Detect which cell encompasses the target text, then output its [x, y] center coordinate. 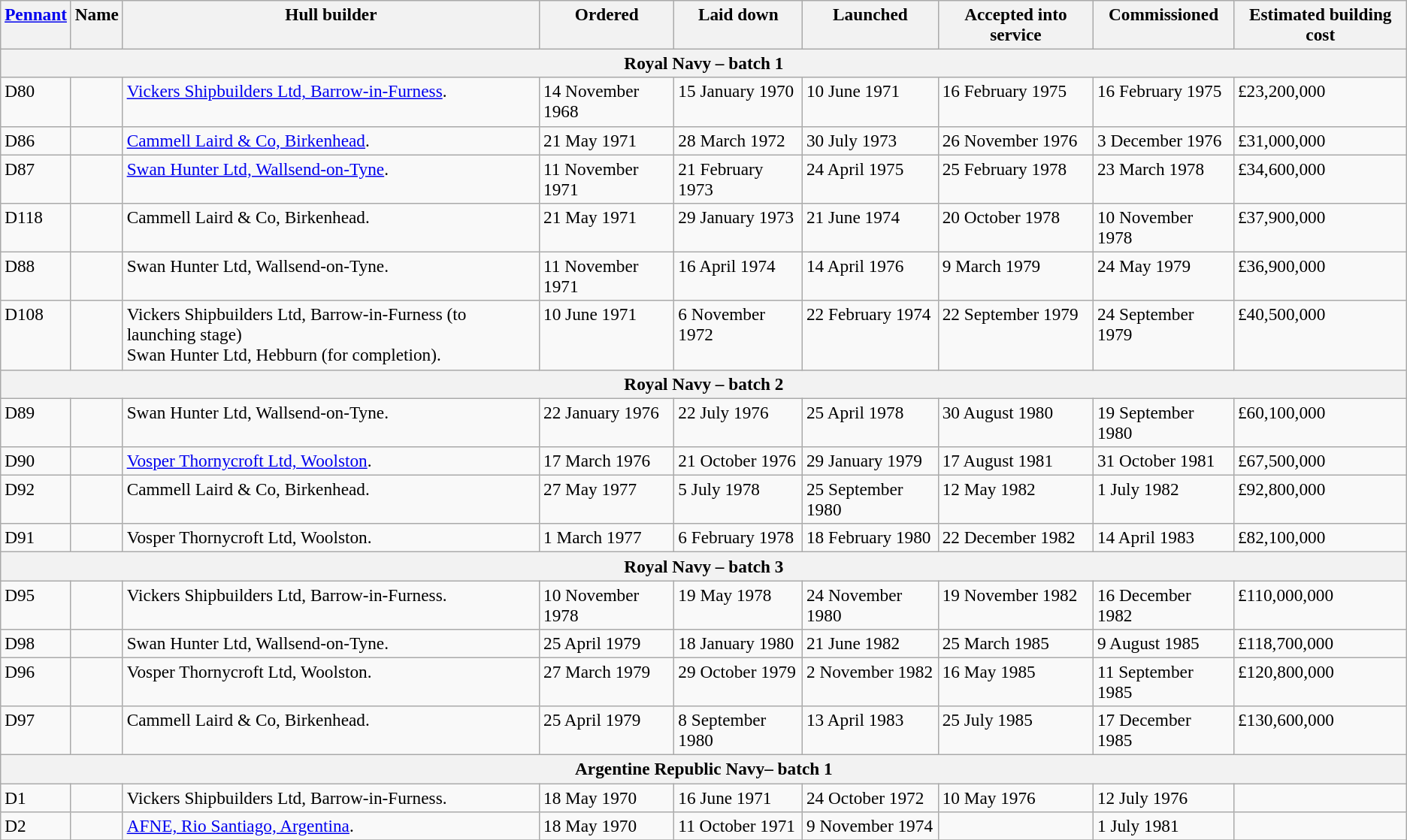
£34,600,000 [1321, 179]
16 May 1985 [1015, 682]
1 July 1982 [1163, 499]
D88 [36, 276]
Commissioned [1163, 24]
D95 [36, 604]
2 November 1982 [870, 682]
30 July 1973 [870, 141]
21 June 1974 [870, 227]
Accepted into service [1015, 24]
Royal Navy – batch 2 [703, 384]
26 November 1976 [1015, 141]
8 September 1980 [738, 730]
12 July 1976 [1163, 797]
21 February 1973 [738, 179]
18 February 1980 [870, 538]
D89 [36, 422]
14 November 1968 [607, 102]
16 June 1971 [738, 797]
25 September 1980 [870, 499]
13 April 1983 [870, 730]
£67,500,000 [1321, 461]
D118 [36, 227]
1 July 1981 [1163, 826]
6 February 1978 [738, 538]
27 May 1977 [607, 499]
Name [96, 24]
24 November 1980 [870, 604]
Argentine Republic Navy– batch 1 [703, 769]
D90 [36, 461]
D1 [36, 797]
24 May 1979 [1163, 276]
29 January 1973 [738, 227]
25 March 1985 [1015, 643]
Vickers Shipbuilders Ltd, Barrow-in-Furness (to launching stage)Swan Hunter Ltd, Hebburn (for completion). [331, 335]
27 March 1979 [607, 682]
6 November 1972 [738, 335]
D98 [36, 643]
22 July 1976 [738, 422]
20 October 1978 [1015, 227]
£110,000,000 [1321, 604]
3 December 1976 [1163, 141]
23 March 1978 [1163, 179]
18 January 1980 [738, 643]
22 February 1974 [870, 335]
19 September 1980 [1163, 422]
19 November 1982 [1015, 604]
30 August 1980 [1015, 422]
25 February 1978 [1015, 179]
9 March 1979 [1015, 276]
£31,000,000 [1321, 141]
22 January 1976 [607, 422]
21 June 1982 [870, 643]
D87 [36, 179]
D92 [36, 499]
24 April 1975 [870, 179]
Pennant [36, 24]
£82,100,000 [1321, 538]
AFNE, Rio Santiago, Argentina. [331, 826]
£23,200,000 [1321, 102]
14 April 1983 [1163, 538]
D97 [36, 730]
22 September 1979 [1015, 335]
£120,800,000 [1321, 682]
19 May 1978 [738, 604]
28 March 1972 [738, 141]
25 April 1978 [870, 422]
£60,100,000 [1321, 422]
£92,800,000 [1321, 499]
D91 [36, 538]
Royal Navy – batch 1 [703, 63]
Estimated building cost [1321, 24]
14 April 1976 [870, 276]
16 December 1982 [1163, 604]
9 August 1985 [1163, 643]
22 December 1982 [1015, 538]
£40,500,000 [1321, 335]
Hull builder [331, 24]
£36,900,000 [1321, 276]
£130,600,000 [1321, 730]
25 July 1985 [1015, 730]
17 December 1985 [1163, 730]
1 March 1977 [607, 538]
5 July 1978 [738, 499]
16 April 1974 [738, 276]
29 January 1979 [870, 461]
D2 [36, 826]
Laid down [738, 24]
24 October 1972 [870, 797]
£37,900,000 [1321, 227]
10 May 1976 [1015, 797]
D96 [36, 682]
21 October 1976 [738, 461]
15 January 1970 [738, 102]
11 October 1971 [738, 826]
D80 [36, 102]
17 August 1981 [1015, 461]
9 November 1974 [870, 826]
£118,700,000 [1321, 643]
Launched [870, 24]
17 March 1976 [607, 461]
31 October 1981 [1163, 461]
11 September 1985 [1163, 682]
12 May 1982 [1015, 499]
29 October 1979 [738, 682]
Royal Navy – batch 3 [703, 566]
D108 [36, 335]
Ordered [607, 24]
D86 [36, 141]
24 September 1979 [1163, 335]
